Provide the (x, y) coordinate of the cell's center where the given text is located.  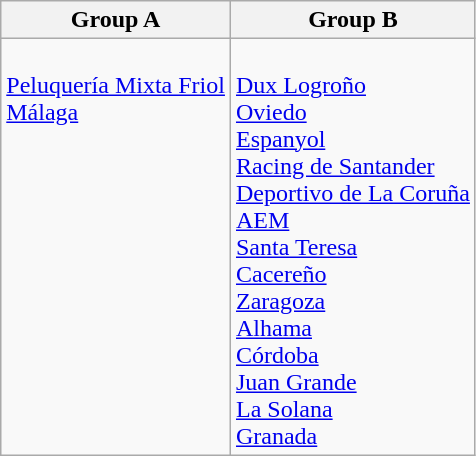
Peluquería Mixta Friol Málaga (116, 247)
Group B (352, 20)
Group A (116, 20)
